Return the [X, Y] coordinate for the center point of the cell that contains the specified text.  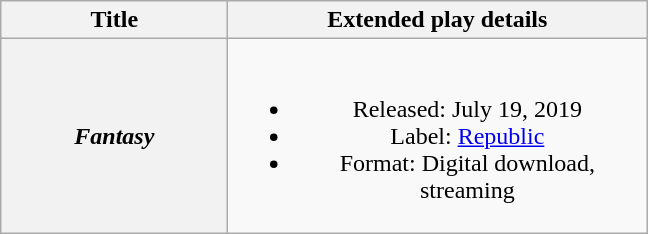
Fantasy [114, 136]
Title [114, 20]
Released: July 19, 2019Label: RepublicFormat: Digital download, streaming [438, 136]
Extended play details [438, 20]
